Pinpoint the cell where the given text exists, returning its [X, Y] midpoint coordinate. 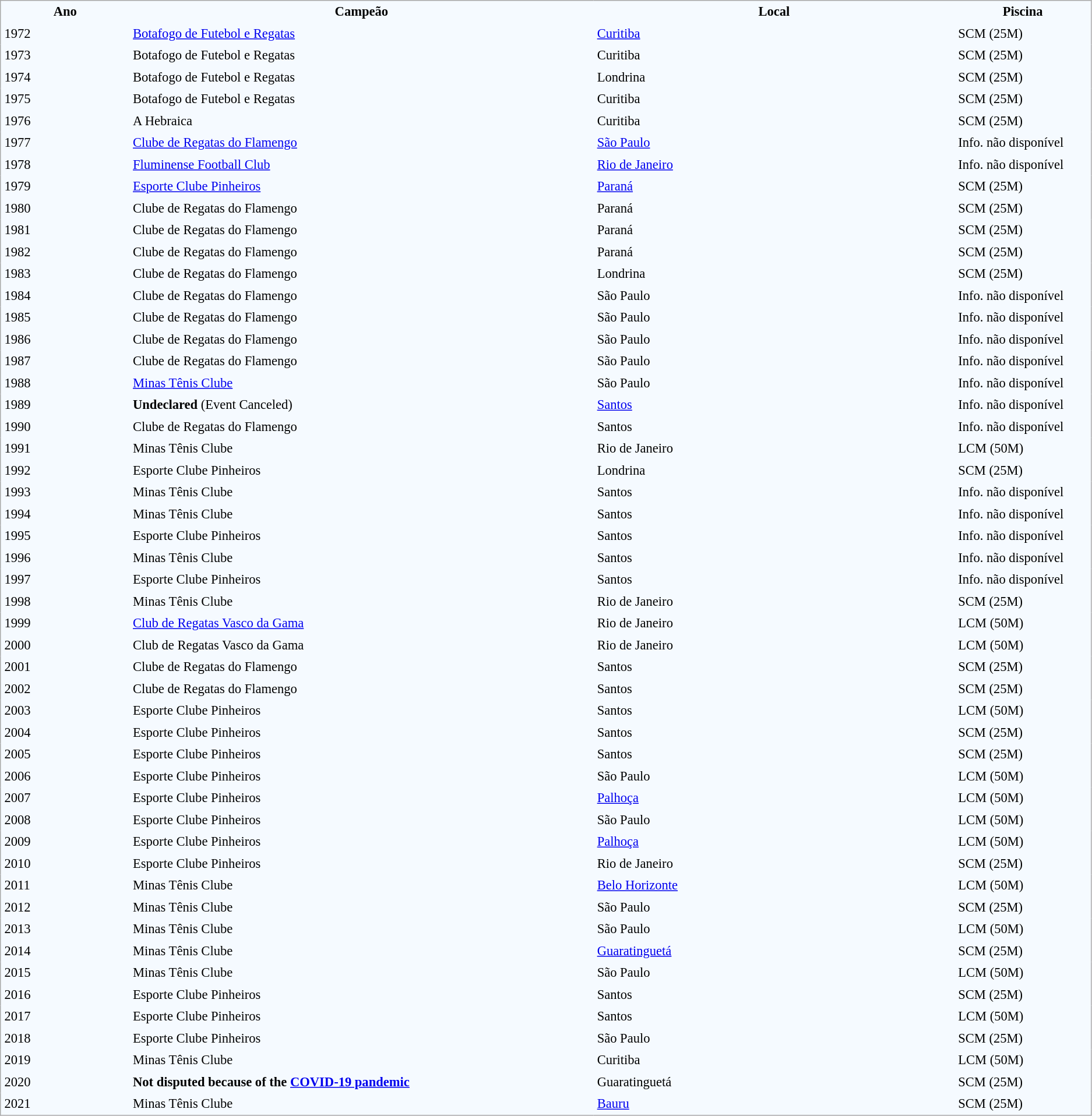
2006 [65, 776]
2015 [65, 973]
1977 [65, 143]
Bauru [774, 1104]
1996 [65, 558]
Ano [65, 12]
Piscina [1023, 12]
1995 [65, 536]
1979 [65, 187]
Fluminense Football Club [361, 165]
2003 [65, 711]
1980 [65, 209]
1974 [65, 77]
2000 [65, 645]
1981 [65, 230]
1987 [65, 362]
2001 [65, 667]
2010 [65, 864]
1984 [65, 296]
2009 [65, 842]
1976 [65, 121]
1990 [65, 427]
1997 [65, 580]
1989 [65, 405]
1985 [65, 317]
2014 [65, 951]
1988 [65, 383]
1973 [65, 55]
1991 [65, 449]
2005 [65, 754]
2013 [65, 929]
Local [774, 12]
1982 [65, 252]
Belo Horizonte [774, 886]
2012 [65, 907]
2008 [65, 820]
1978 [65, 165]
2011 [65, 886]
1975 [65, 100]
1972 [65, 34]
1986 [65, 340]
2017 [65, 1016]
2007 [65, 799]
2004 [65, 733]
2020 [65, 1082]
1983 [65, 274]
1992 [65, 471]
Campeão [361, 12]
2018 [65, 1039]
2002 [65, 689]
A Hebraica [361, 121]
1993 [65, 492]
2016 [65, 995]
1994 [65, 514]
1998 [65, 602]
Not disputed because of the COVID-19 pandemic [361, 1082]
2019 [65, 1061]
Undeclared (Event Canceled) [361, 405]
1999 [65, 624]
2021 [65, 1104]
